Extract the [x, y] coordinate from the center of the cell holding the provided text.  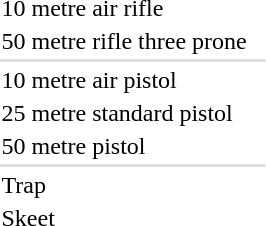
50 metre rifle three prone [124, 41]
10 metre air pistol [124, 80]
25 metre standard pistol [124, 113]
50 metre pistol [124, 146]
Trap [124, 185]
